From the cell containing the given text, extract its center point as [X, Y] coordinate. 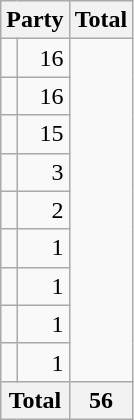
3 [43, 172]
15 [43, 134]
2 [43, 210]
56 [101, 400]
Party [35, 20]
